Extract the [X, Y] coordinate from the center of the cell holding the provided text.  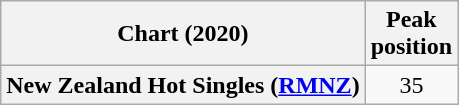
Peakposition [411, 34]
35 [411, 85]
New Zealand Hot Singles (RMNZ) [183, 85]
Chart (2020) [183, 34]
